Provide the (x, y) coordinate of the cell's center where the given text is located.  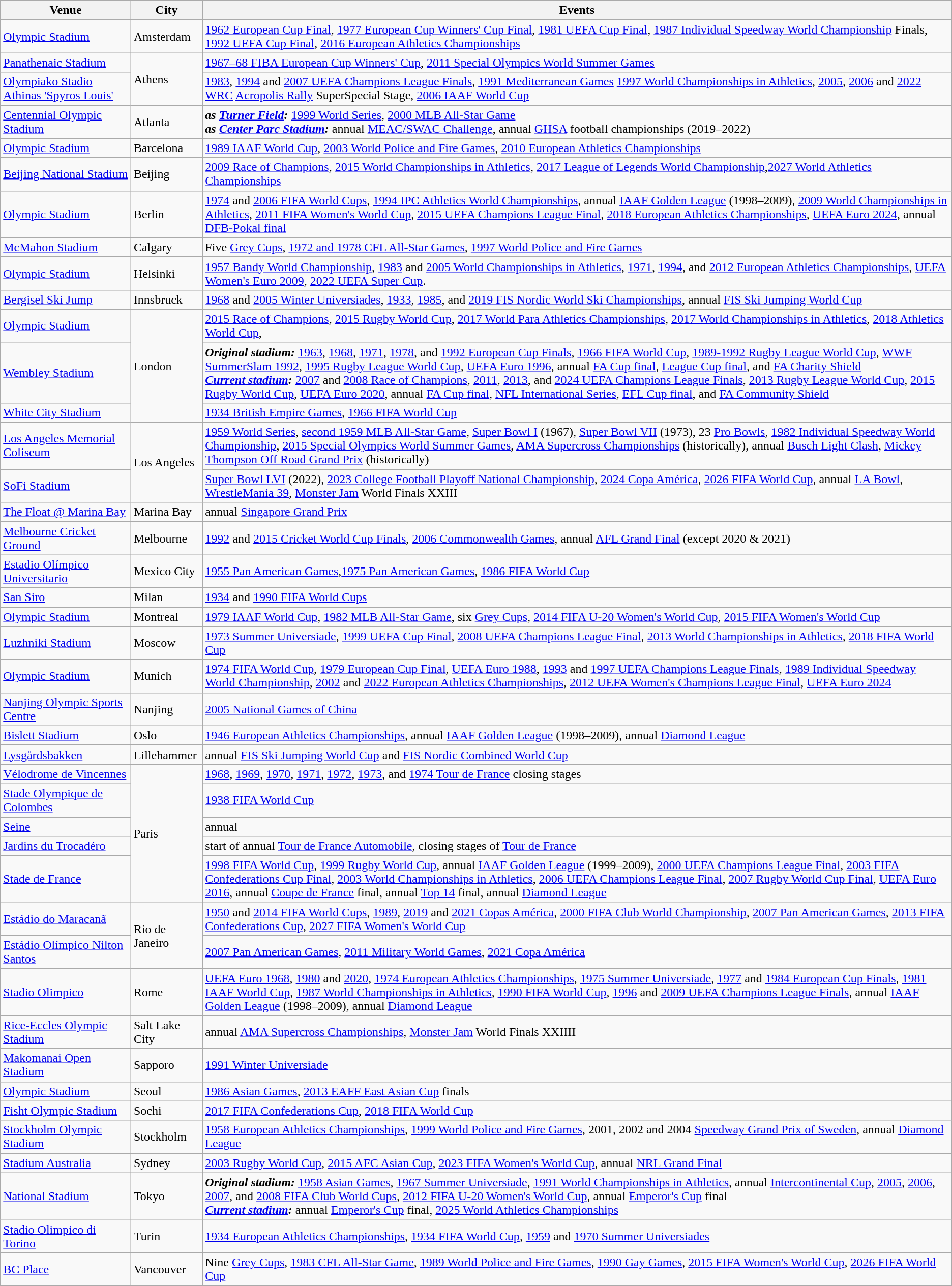
Estádio Olímpico Nilton Santos (66, 952)
annual Singapore Grand Prix (577, 512)
Five Grey Cups, 1972 and 1978 CFL All-Star Games, 1997 World Police and Fire Games (577, 247)
1968 and 2005 Winter Universiades, 1933, 1985, and 2019 FIS Nordic World Ski Championships, annual FIS Ski Jumping World Cup (577, 300)
National Stadium (66, 1196)
Vélodrome de Vincennes (66, 774)
Bislett Stadium (66, 735)
Sapporo (166, 1065)
2007 Pan American Games, 2011 Military World Games, 2021 Copa América (577, 952)
2017 FIFA Confederations Cup, 2018 FIFA World Cup (577, 1111)
Berlin (166, 214)
Beijing (166, 174)
Sydney (166, 1163)
Vancouver (166, 1269)
Montreal (166, 617)
1989 IAAF World Cup, 2003 World Police and Fire Games, 2010 European Athletics Championships (577, 148)
start of annual Tour de France Automobile, closing stages of Tour de France (577, 846)
Seine (66, 826)
Atlanta (166, 122)
Athens (166, 79)
Beijing National Stadium (66, 174)
Stadio Olimpico di Torino (66, 1236)
1946 European Athletics Championships, annual IAAF Golden League (1998–2009), annual Diamond League (577, 735)
Events (577, 10)
BC Place (66, 1269)
Nanjing Olympic Sports Centre (66, 709)
Fisht Olympic Stadium (66, 1111)
Los Angeles Memorial Coliseum (66, 446)
Turin (166, 1236)
White City Stadium (66, 413)
Seoul (166, 1091)
Tokyo (166, 1196)
1991 Winter Universiade (577, 1065)
1992 and 2015 Cricket World Cup Finals, 2006 Commonwealth Games, annual AFL Grand Final (except 2020 & 2021) (577, 538)
McMahon Stadium (66, 247)
1967–68 FIBA European Cup Winners' Cup, 2011 Special Olympics World Summer Games (577, 63)
London (166, 366)
Estádio do Maracanã (66, 919)
Jardins du Trocadéro (66, 846)
Barcelona (166, 148)
Stockholm (166, 1137)
Melbourne (166, 538)
Oslo (166, 735)
Paris (166, 833)
1986 Asian Games, 2013 EAFF East Asian Cup finals (577, 1091)
annual (577, 826)
1934 European Athletics Championships, 1934 FIFA World Cup, 1959 and 1970 Summer Universiades (577, 1236)
1934 and 1990 FIFA World Cups (577, 597)
Rome (166, 992)
Amsterdam (166, 37)
San Siro (66, 597)
2003 Rugby World Cup, 2015 AFC Asian Cup, 2023 FIFA Women's World Cup, annual NRL Grand Final (577, 1163)
Stockholm Olympic Stadium (66, 1137)
SoFi Stadium (66, 486)
Olympiako Stadio Athinas 'Spyros Louis' (66, 88)
2009 Race of Champions, 2015 World Championships in Athletics, 2017 League of Legends World Championship,2027 World Athletics Championships (577, 174)
1934 British Empire Games, 1966 FIFA World Cup (577, 413)
1979 IAAF World Cup, 1982 MLB All-Star Game, six Grey Cups, 2014 FIFA U-20 Women's World Cup, 2015 FIFA Women's World Cup (577, 617)
Panathenaic Stadium (66, 63)
Makomanai Open Stadium (66, 1065)
Rio de Janeiro (166, 936)
Venue (66, 10)
The Float @ Marina Bay (66, 512)
1958 European Athletics Championships, 1999 World Police and Fire Games, 2001, 2002 and 2004 Speedway Grand Prix of Sweden, annual Diamond League (577, 1137)
Lillehammer (166, 755)
1955 Pan American Games,1975 Pan American Games, 1986 FIFA World Cup (577, 572)
Estadio Olímpico Universitario (66, 572)
Lysgårdsbakken (66, 755)
Calgary (166, 247)
Mexico City (166, 572)
2005 National Games of China (577, 709)
1938 FIFA World Cup (577, 800)
City (166, 10)
Los Angeles (166, 463)
Salt Lake City (166, 1032)
Melbourne Cricket Ground (66, 538)
Milan (166, 597)
Nine Grey Cups, 1983 CFL All-Star Game, 1989 World Police and Fire Games, 1990 Gay Games, 2015 FIFA Women's World Cup, 2026 FIFA World Cup (577, 1269)
Innsbruck (166, 300)
Luzhniki Stadium (66, 643)
Munich (166, 676)
1968, 1969, 1970, 1971, 1972, 1973, and 1974 Tour de France closing stages (577, 774)
annual AMA Supercross Championships, Monster Jam World Finals XXIIII (577, 1032)
Helsinki (166, 274)
1973 Summer Universiade, 1999 UEFA Cup Final, 2008 UEFA Champions League Final, 2013 World Championships in Athletics, 2018 FIFA World Cup (577, 643)
Marina Bay (166, 512)
Rice-Eccles Olympic Stadium (66, 1032)
Stadium Australia (66, 1163)
Centennial Olympic Stadium (66, 122)
Bergisel Ski Jump (66, 300)
Nanjing (166, 709)
Stadio Olimpico (66, 992)
Stade de France (66, 879)
annual FIS Ski Jumping World Cup and FIS Nordic Combined World Cup (577, 755)
Wembley Stadium (66, 373)
Moscow (166, 643)
Stade Olympique de Colombes (66, 800)
Sochi (166, 1111)
